Pinpoint the cell where the given text exists, returning its (X, Y) midpoint coordinate. 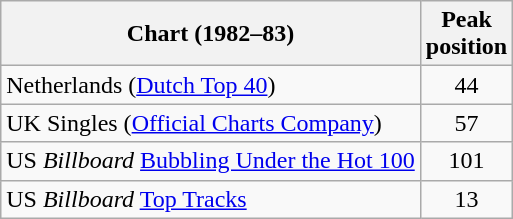
57 (466, 123)
UK Singles (Official Charts Company) (211, 123)
44 (466, 85)
Peakposition (466, 34)
13 (466, 199)
Netherlands (Dutch Top 40) (211, 85)
US Billboard Bubbling Under the Hot 100 (211, 161)
US Billboard Top Tracks (211, 199)
101 (466, 161)
Chart (1982–83) (211, 34)
